For the text-containing cell, return its midpoint in [x, y] coordinate format. 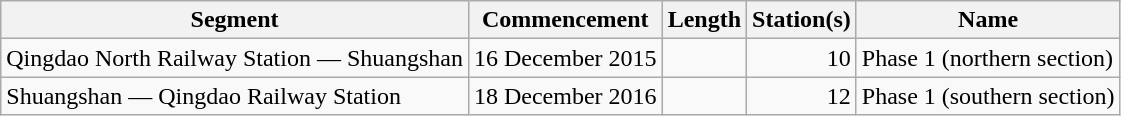
Commencement [565, 20]
12 [802, 96]
Station(s) [802, 20]
10 [802, 58]
Qingdao North Railway Station — Shuangshan [235, 58]
Shuangshan — Qingdao Railway Station [235, 96]
Phase 1 (northern section) [988, 58]
16 December 2015 [565, 58]
Segment [235, 20]
18 December 2016 [565, 96]
Phase 1 (southern section) [988, 96]
Name [988, 20]
Length [704, 20]
